Return (X, Y) of the center of cell containing provided text 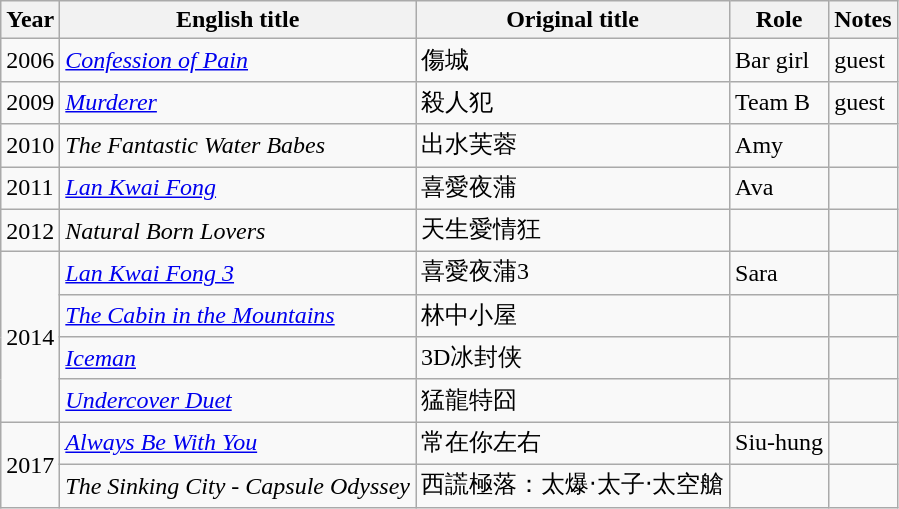
傷城 (573, 60)
2006 (30, 60)
Amy (780, 146)
English title (238, 20)
2011 (30, 188)
Team B (780, 102)
出水芙蓉 (573, 146)
Natural Born Lovers (238, 230)
常在你左右 (573, 444)
殺人犯 (573, 102)
Undercover Duet (238, 400)
林中小屋 (573, 316)
The Cabin in the Mountains (238, 316)
2009 (30, 102)
Ava (780, 188)
Notes (863, 20)
Siu-hung (780, 444)
2017 (30, 464)
2012 (30, 230)
喜愛夜蒲 (573, 188)
Confession of Pain (238, 60)
2010 (30, 146)
Iceman (238, 358)
The Sinking City - Capsule Odyssey (238, 486)
西謊極落：太爆‧太子‧太空艙 (573, 486)
Sara (780, 274)
Bar girl (780, 60)
Lan Kwai Fong 3 (238, 274)
The Fantastic Water Babes (238, 146)
Role (780, 20)
天生愛情狂 (573, 230)
Murderer (238, 102)
猛龍特囧 (573, 400)
2014 (30, 337)
Always Be With You (238, 444)
Original title (573, 20)
喜愛夜蒲3 (573, 274)
3D冰封侠 (573, 358)
Lan Kwai Fong (238, 188)
Year (30, 20)
